Locate the cell with the specified text and output its [x, y] center coordinate. 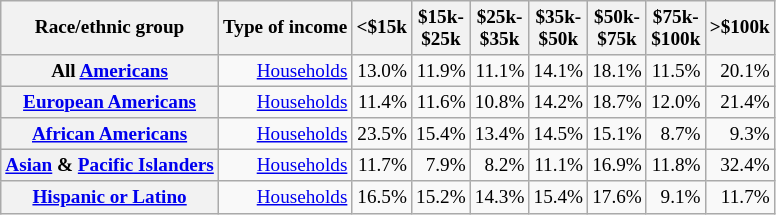
African Americans [110, 134]
11.6% [440, 102]
$35k-$50k [558, 28]
20.1% [740, 71]
11.9% [440, 71]
European Americans [110, 102]
21.4% [740, 102]
15.1% [618, 134]
$50k-$75k [618, 28]
13.4% [500, 134]
12.0% [676, 102]
17.6% [618, 197]
32.4% [740, 166]
16.5% [382, 197]
8.7% [676, 134]
18.7% [618, 102]
Race/ethnic group [110, 28]
13.0% [382, 71]
18.1% [618, 71]
$15k-$25k [440, 28]
15.2% [440, 197]
All Americans [110, 71]
14.1% [558, 71]
14.3% [500, 197]
10.8% [500, 102]
11.4% [382, 102]
<$15k [382, 28]
7.9% [440, 166]
8.2% [500, 166]
9.1% [676, 197]
14.2% [558, 102]
16.9% [618, 166]
14.5% [558, 134]
23.5% [382, 134]
>$100k [740, 28]
11.8% [676, 166]
Type of income [285, 28]
9.3% [740, 134]
11.5% [676, 71]
Hispanic or Latino [110, 197]
$25k-$35k [500, 28]
Asian & Pacific Islanders [110, 166]
$75k-$100k [676, 28]
